Return (x, y) of the center of cell containing provided text 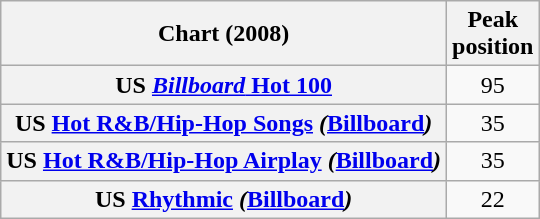
95 (493, 85)
Chart (2008) (224, 34)
US Rhythmic (Billboard) (224, 199)
US Hot R&B/Hip-Hop Songs (Billboard) (224, 123)
Peakposition (493, 34)
US Hot R&B/Hip-Hop Airplay (Billboard) (224, 161)
US Billboard Hot 100 (224, 85)
22 (493, 199)
